Output the (X, Y) coordinate of the center of the cell containing the given text.  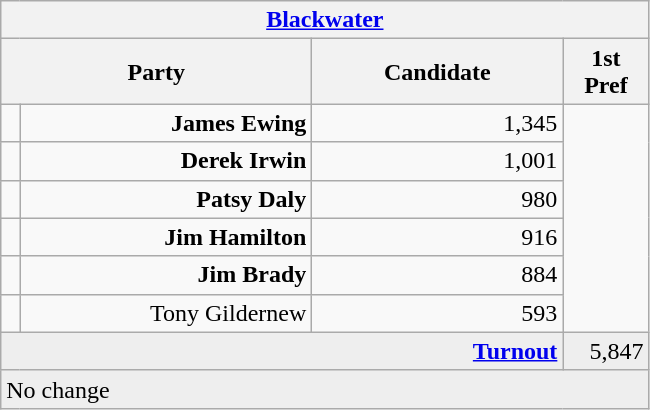
1st Pref (606, 72)
593 (438, 313)
Derek Irwin (166, 161)
916 (438, 237)
1,001 (438, 161)
Jim Hamilton (166, 237)
1,345 (438, 123)
980 (438, 199)
Patsy Daly (166, 199)
Candidate (438, 72)
884 (438, 275)
James Ewing (166, 123)
No change (325, 389)
Tony Gildernew (166, 313)
Party (156, 72)
Blackwater (325, 20)
5,847 (606, 351)
Turnout (282, 351)
Jim Brady (166, 275)
